Detect which cell encompasses the target text, then output its (x, y) center coordinate. 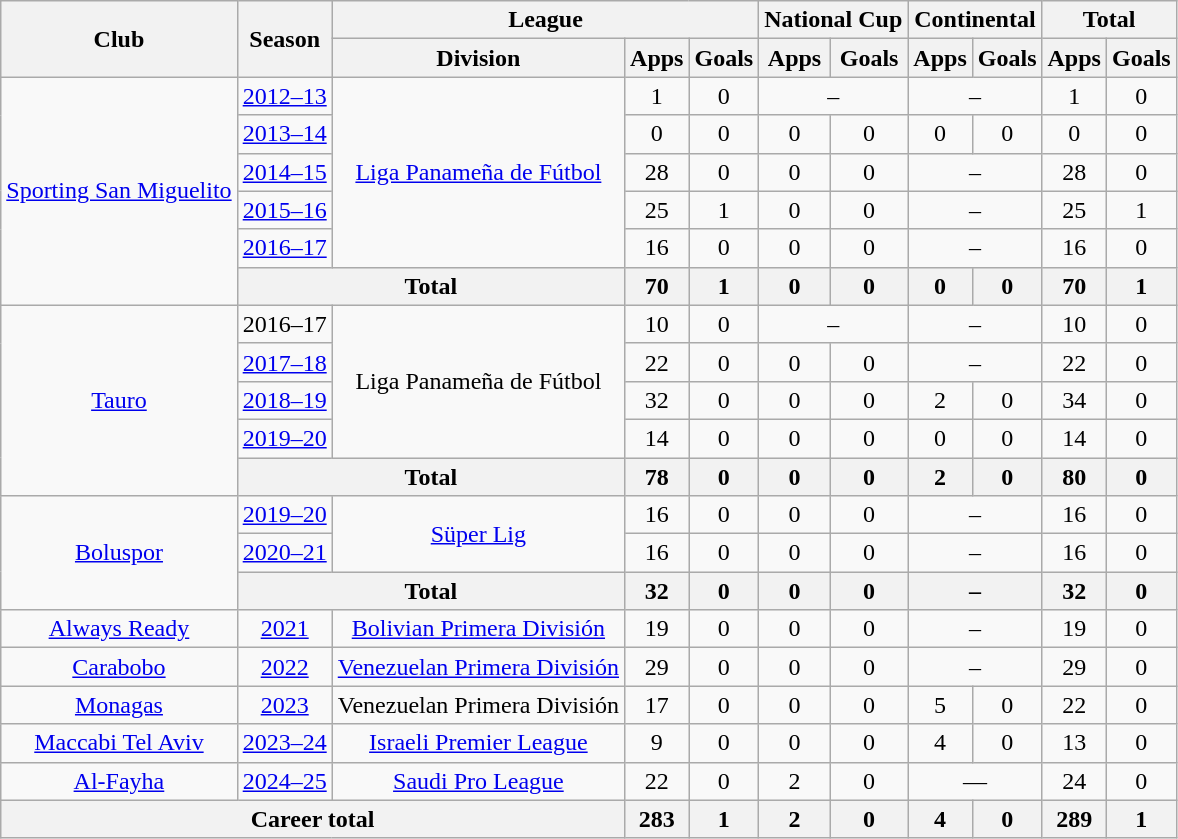
Continental (975, 20)
80 (1074, 477)
2023 (284, 705)
9 (657, 743)
Division (478, 58)
2012–13 (284, 96)
Monagas (119, 705)
2014–15 (284, 172)
League (545, 20)
Bolivian Primera División (478, 629)
Sporting San Miguelito (119, 191)
Saudi Pro League (478, 781)
Tauro (119, 400)
Israeli Premier League (478, 743)
National Cup (834, 20)
78 (657, 477)
Boluspor (119, 553)
34 (1074, 400)
Always Ready (119, 629)
Süper Lig (478, 534)
2017–18 (284, 362)
2023–24 (284, 743)
2021 (284, 629)
— (975, 781)
13 (1074, 743)
2022 (284, 667)
Maccabi Tel Aviv (119, 743)
289 (1074, 819)
Career total (313, 819)
2015–16 (284, 210)
17 (657, 705)
Al-Fayha (119, 781)
Season (284, 39)
Club (119, 39)
2020–21 (284, 553)
283 (657, 819)
Carabobo (119, 667)
2024–25 (284, 781)
2013–14 (284, 134)
5 (940, 705)
2018–19 (284, 400)
24 (1074, 781)
